Scan for the cell matching the given text and deliver its [X, Y] coordinate at center. 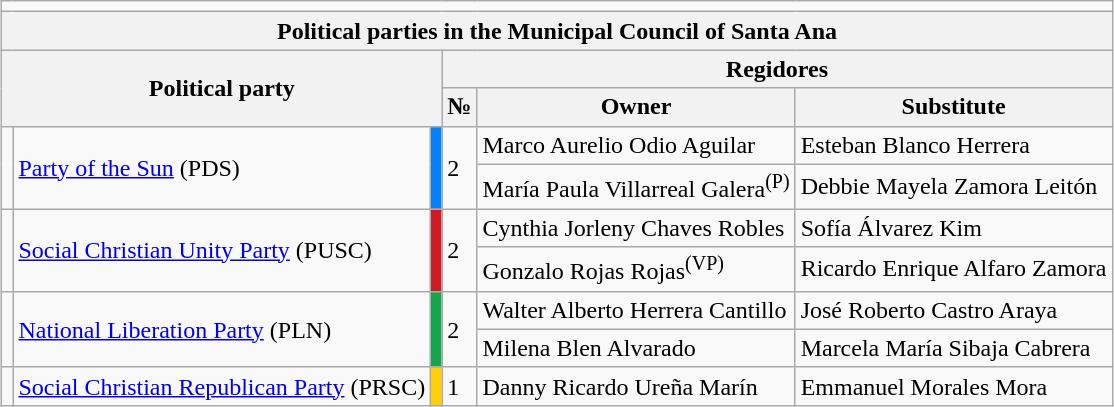
Regidores [777, 69]
Danny Ricardo Ureña Marín [636, 386]
Sofía Álvarez Kim [954, 228]
Marco Aurelio Odio Aguilar [636, 145]
Owner [636, 107]
Social Christian Unity Party (PUSC) [222, 250]
Esteban Blanco Herrera [954, 145]
Cynthia Jorleny Chaves Robles [636, 228]
Ricardo Enrique Alfaro Zamora [954, 270]
Walter Alberto Herrera Cantillo [636, 310]
1 [460, 386]
National Liberation Party (PLN) [222, 329]
Substitute [954, 107]
José Roberto Castro Araya [954, 310]
Social Christian Republican Party (PRSC) [222, 386]
Party of the Sun (PDS) [222, 168]
№ [460, 107]
Political party [222, 88]
Marcela María Sibaja Cabrera [954, 348]
Debbie Mayela Zamora Leitón [954, 186]
Gonzalo Rojas Rojas(VP) [636, 270]
Political parties in the Municipal Council of Santa Ana [557, 31]
María Paula Villarreal Galera(P) [636, 186]
Emmanuel Morales Mora [954, 386]
Milena Blen Alvarado [636, 348]
